For the text-containing cell, return its midpoint in [x, y] coordinate format. 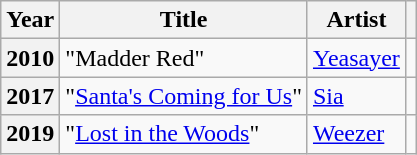
Yeasayer [356, 58]
2019 [30, 134]
Year [30, 20]
"Lost in the Woods" [184, 134]
Title [184, 20]
"Santa's Coming for Us" [184, 96]
"Madder Red" [184, 58]
2017 [30, 96]
2010 [30, 58]
Sia [356, 96]
Weezer [356, 134]
Artist [356, 20]
